Identify which cell holds the provided text, then report its [x, y] central coordinate. 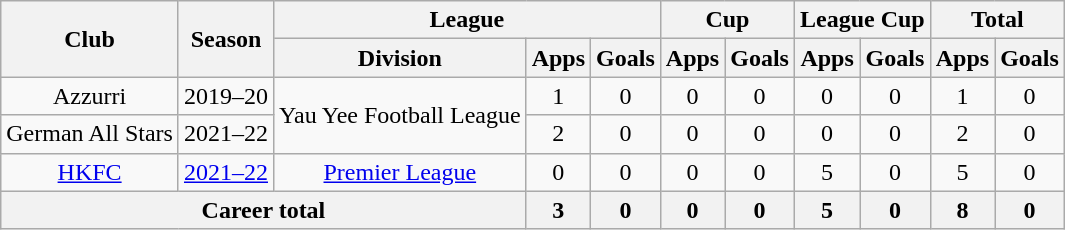
3 [558, 210]
League [468, 20]
Cup [727, 20]
Premier League [400, 172]
8 [962, 210]
Total [997, 20]
Yau Yee Football League [400, 115]
Club [90, 39]
HKFC [90, 172]
Season [226, 39]
League Cup [862, 20]
2019–20 [226, 96]
German All Stars [90, 134]
Division [400, 58]
Career total [264, 210]
Azzurri [90, 96]
